Provide the [X, Y] coordinate of the cell's center where the given text is located.  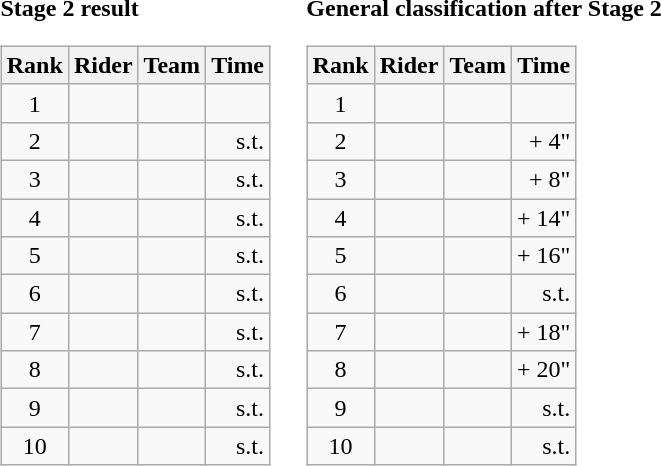
+ 4" [543, 141]
+ 8" [543, 179]
+ 14" [543, 217]
+ 18" [543, 332]
+ 20" [543, 370]
+ 16" [543, 256]
